Provide the [X, Y] coordinate of the cell's center where the given text is located.  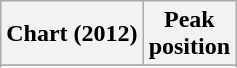
Peakposition [189, 34]
Chart (2012) [72, 34]
